Extract the [X, Y] coordinate from the center of the cell holding the provided text.  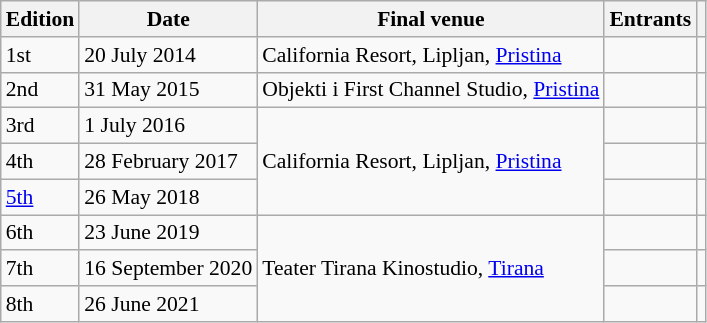
Edition [40, 19]
1st [40, 55]
Date [168, 19]
16 September 2020 [168, 269]
31 May 2015 [168, 90]
1 July 2016 [168, 126]
Entrants [650, 19]
7th [40, 269]
6th [40, 233]
5th [40, 197]
3rd [40, 126]
2nd [40, 90]
4th [40, 162]
26 May 2018 [168, 197]
23 June 2019 [168, 233]
28 February 2017 [168, 162]
8th [40, 304]
Objekti i First Channel Studio, Pristina [430, 90]
Final venue [430, 19]
26 June 2021 [168, 304]
Teater Tirana Kinostudio, Tirana [430, 268]
20 July 2014 [168, 55]
